Pinpoint the cell where the given text exists, returning its (X, Y) midpoint coordinate. 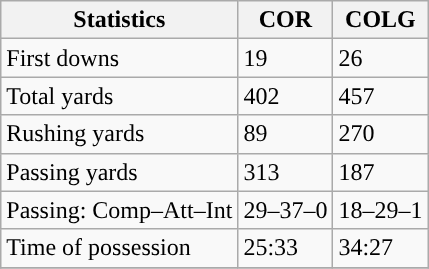
Statistics (120, 20)
457 (380, 96)
Total yards (120, 96)
COR (286, 20)
29–37–0 (286, 210)
COLG (380, 20)
187 (380, 172)
Passing: Comp–Att–Int (120, 210)
19 (286, 58)
402 (286, 96)
18–29–1 (380, 210)
Rushing yards (120, 134)
Passing yards (120, 172)
89 (286, 134)
270 (380, 134)
Time of possession (120, 248)
313 (286, 172)
25:33 (286, 248)
34:27 (380, 248)
First downs (120, 58)
26 (380, 58)
